Scan for the cell matching the given text and deliver its (X, Y) coordinate at center. 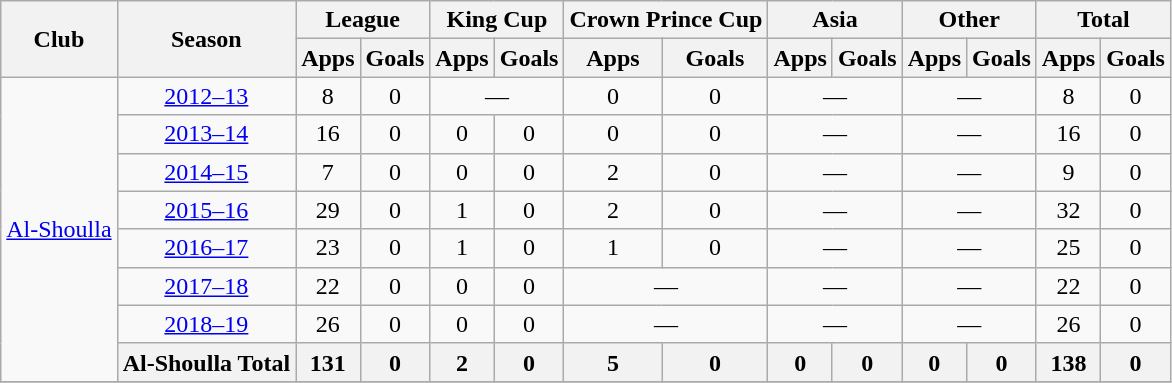
2018–19 (206, 324)
Total (1103, 20)
23 (328, 248)
5 (613, 362)
2013–14 (206, 134)
29 (328, 210)
Season (206, 39)
2012–13 (206, 96)
Al-Shoulla Total (206, 362)
Club (59, 39)
131 (328, 362)
2017–18 (206, 286)
25 (1068, 248)
Other (969, 20)
Al-Shoulla (59, 229)
Crown Prince Cup (666, 20)
League (363, 20)
2014–15 (206, 172)
138 (1068, 362)
Asia (835, 20)
2015–16 (206, 210)
7 (328, 172)
32 (1068, 210)
2016–17 (206, 248)
King Cup (497, 20)
9 (1068, 172)
